For the text-containing cell, return its midpoint in (X, Y) coordinate format. 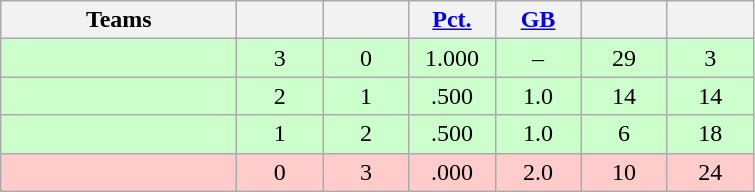
2.0 (538, 172)
10 (624, 172)
– (538, 58)
1.000 (452, 58)
Pct. (452, 20)
.000 (452, 172)
29 (624, 58)
6 (624, 134)
24 (710, 172)
18 (710, 134)
Teams (119, 20)
GB (538, 20)
